Return (x, y) of the center of cell containing provided text 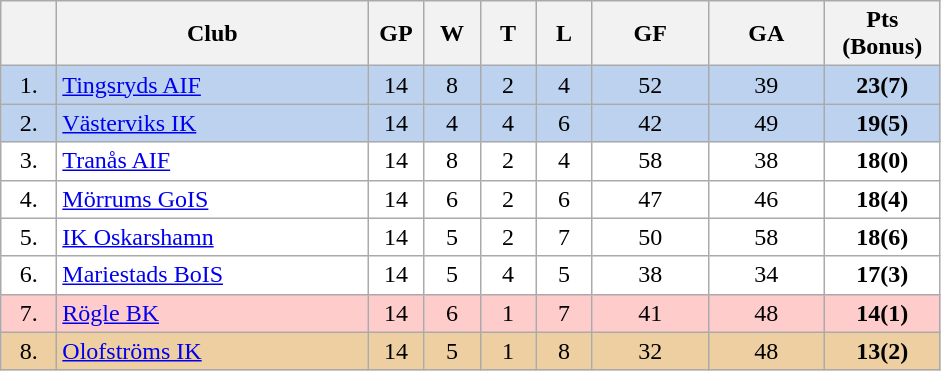
52 (650, 85)
GA (766, 34)
47 (650, 199)
50 (650, 237)
Tranås AIF (212, 161)
GP (396, 34)
1. (29, 85)
18(6) (882, 237)
Olofströms IK (212, 351)
L (564, 34)
34 (766, 275)
18(4) (882, 199)
W (452, 34)
Tingsryds AIF (212, 85)
23(7) (882, 85)
39 (766, 85)
42 (650, 123)
14(1) (882, 313)
49 (766, 123)
Mariestads BoIS (212, 275)
3. (29, 161)
17(3) (882, 275)
32 (650, 351)
Rögle BK (212, 313)
Club (212, 34)
6. (29, 275)
41 (650, 313)
13(2) (882, 351)
Pts (Bonus) (882, 34)
T (508, 34)
IK Oskarshamn (212, 237)
4. (29, 199)
Mörrums GoIS (212, 199)
GF (650, 34)
Västerviks IK (212, 123)
19(5) (882, 123)
8. (29, 351)
46 (766, 199)
18(0) (882, 161)
5. (29, 237)
2. (29, 123)
7. (29, 313)
